Detect which cell encompasses the target text, then output its (x, y) center coordinate. 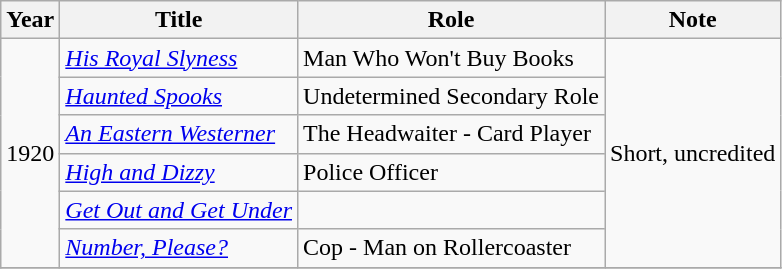
Short, uncredited (692, 153)
Haunted Spooks (179, 96)
Number, Please? (179, 248)
Note (692, 20)
Year (30, 20)
The Headwaiter - Card Player (452, 134)
Cop - Man on Rollercoaster (452, 248)
Police Officer (452, 172)
High and Dizzy (179, 172)
1920 (30, 153)
Role (452, 20)
Title (179, 20)
An Eastern Westerner (179, 134)
Man Who Won't Buy Books (452, 58)
His Royal Slyness (179, 58)
Undetermined Secondary Role (452, 96)
Get Out and Get Under (179, 210)
